Search for the cell housing the specified text and yield its (X, Y) center coordinate. 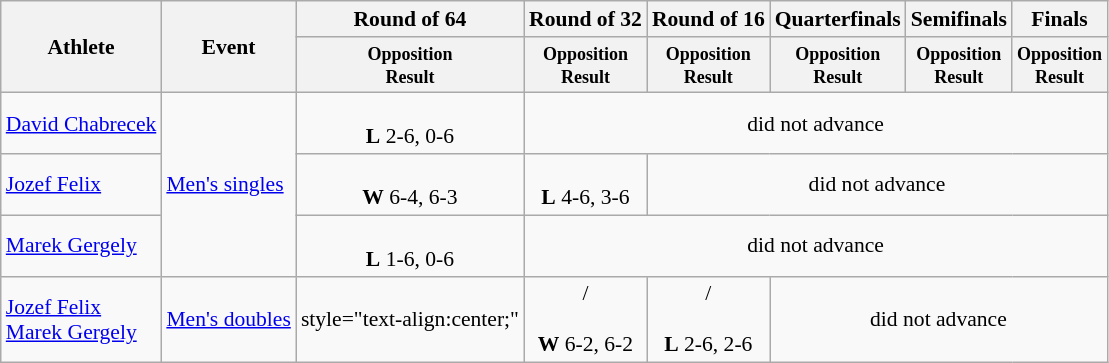
Quarterfinals (838, 19)
L 1-6, 0-6 (410, 246)
David Chabrecek (82, 124)
Semifinals (959, 19)
W 6-4, 6-3 (410, 184)
Event (228, 47)
/ W 6-2, 6-2 (586, 320)
Finals (1060, 19)
style="text-align:center;" (410, 320)
Round of 32 (586, 19)
Round of 16 (708, 19)
Round of 64 (410, 19)
Men's doubles (228, 320)
Athlete (82, 47)
/ L 2-6, 2-6 (708, 320)
L 4-6, 3-6 (586, 184)
Jozef Felix Marek Gergely (82, 320)
L 2-6, 0-6 (410, 124)
Marek Gergely (82, 246)
Men's singles (228, 184)
Jozef Felix (82, 184)
